Identify which cell holds the provided text, then report its (x, y) central coordinate. 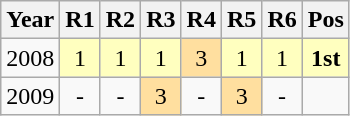
Year (30, 20)
R1 (80, 20)
R4 (201, 20)
R3 (161, 20)
R6 (282, 20)
R2 (120, 20)
Pos (326, 20)
1st (326, 58)
2008 (30, 58)
R5 (241, 20)
2009 (30, 96)
